Capture the cell that displays the provided text and extract its [x, y] central coordinate. 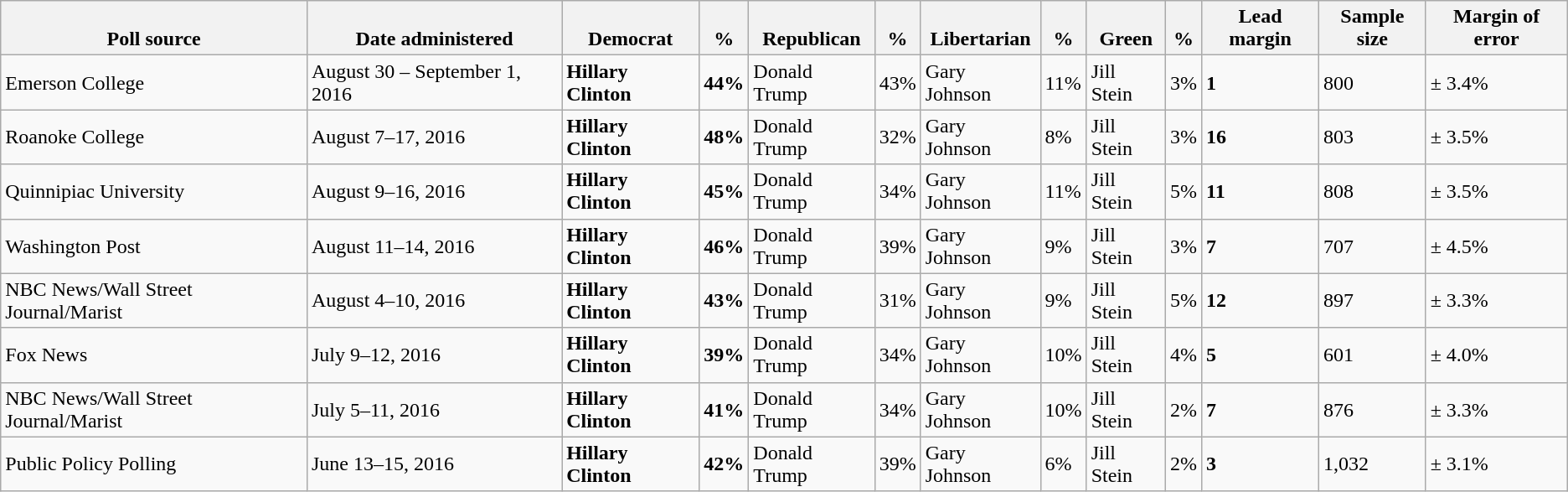
Date administered [434, 28]
8% [1064, 137]
31% [898, 300]
Democrat [631, 28]
Margin of error [1496, 28]
707 [1373, 246]
3 [1261, 464]
45% [724, 191]
44% [724, 82]
1,032 [1373, 464]
12 [1261, 300]
Roanoke College [154, 137]
803 [1373, 137]
800 [1373, 82]
Emerson College [154, 82]
11 [1261, 191]
August 11–14, 2016 [434, 246]
808 [1373, 191]
August 9–16, 2016 [434, 191]
Poll source [154, 28]
± 4.5% [1496, 246]
876 [1373, 409]
± 3.1% [1496, 464]
June 13–15, 2016 [434, 464]
Republican [812, 28]
1 [1261, 82]
± 4.0% [1496, 355]
4% [1183, 355]
Public Policy Polling [154, 464]
601 [1373, 355]
August 4–10, 2016 [434, 300]
6% [1064, 464]
August 30 – September 1, 2016 [434, 82]
± 3.4% [1496, 82]
Libertarian [980, 28]
July 5–11, 2016 [434, 409]
32% [898, 137]
Lead margin [1261, 28]
16 [1261, 137]
46% [724, 246]
Washington Post [154, 246]
42% [724, 464]
August 7–17, 2016 [434, 137]
41% [724, 409]
Fox News [154, 355]
Quinnipiac University [154, 191]
July 9–12, 2016 [434, 355]
Green [1126, 28]
5 [1261, 355]
48% [724, 137]
897 [1373, 300]
Sample size [1373, 28]
